Return the [x, y] coordinate for the center point of the cell that contains the specified text.  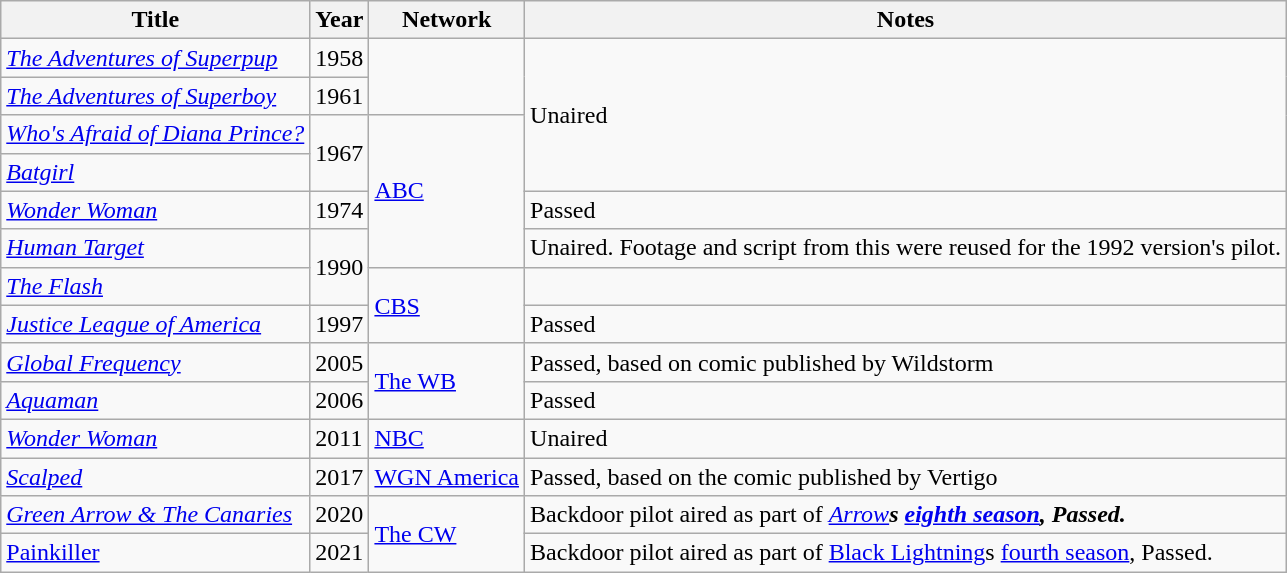
2020 [340, 515]
Backdoor pilot aired as part of Black Lightnings fourth season, Passed. [906, 553]
Passed, based on the comic published by Vertigo [906, 477]
Scalped [156, 477]
The Adventures of Superpup [156, 58]
Who's Afraid of Diana Prince? [156, 134]
The CW [447, 534]
Aquaman [156, 400]
2011 [340, 438]
1958 [340, 58]
Year [340, 20]
Justice League of America [156, 324]
NBC [447, 438]
Batgirl [156, 172]
The WB [447, 381]
ABC [447, 191]
1990 [340, 267]
2006 [340, 400]
CBS [447, 305]
Human Target [156, 248]
1967 [340, 153]
1974 [340, 210]
Title [156, 20]
Backdoor pilot aired as part of Arrows eighth season, Passed. [906, 515]
2005 [340, 362]
2021 [340, 553]
The Adventures of Superboy [156, 96]
1961 [340, 96]
Unaired. Footage and script from this were reused for the 1992 version's pilot. [906, 248]
Notes [906, 20]
2017 [340, 477]
1997 [340, 324]
The Flash [156, 286]
Network [447, 20]
Painkiller [156, 553]
WGN America [447, 477]
Global Frequency [156, 362]
Passed, based on comic published by Wildstorm [906, 362]
Green Arrow & The Canaries [156, 515]
